Return the [x, y] coordinate for the center point of the cell that contains the specified text.  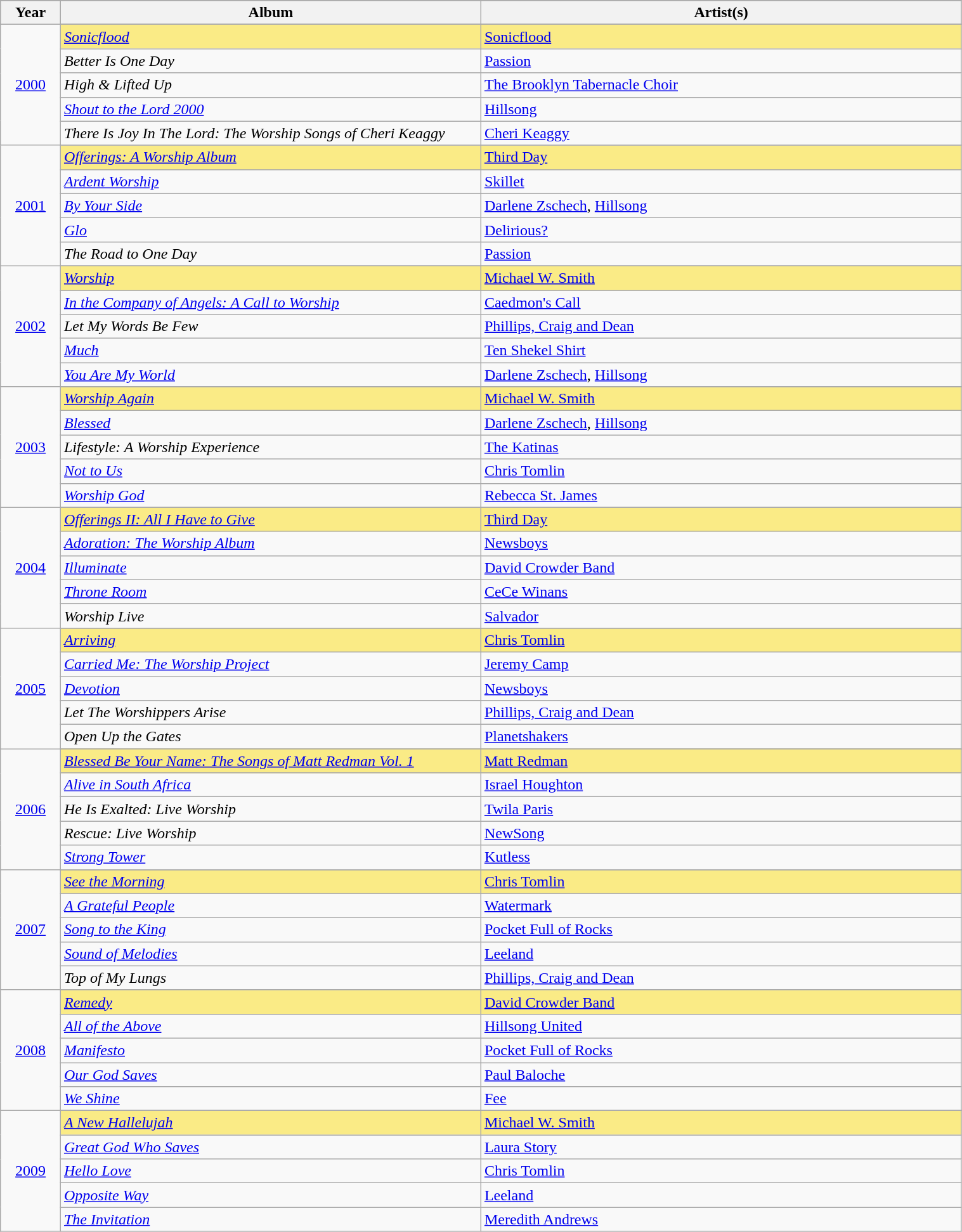
Fee [721, 1099]
2007 [30, 930]
2002 [30, 326]
2000 [30, 85]
Israel Houghton [721, 785]
All of the Above [270, 1026]
Our God Saves [270, 1075]
Year [30, 13]
A New Hallelujah [270, 1123]
Ten Shekel Shirt [721, 351]
The Road to One Day [270, 254]
Ardent Worship [270, 181]
Sound of Melodies [270, 954]
Offerings: A Worship Album [270, 157]
Hillsong [721, 109]
We Shine [270, 1099]
Hello Love [270, 1171]
There Is Joy In The Lord: The Worship Songs of Cheri Keaggy [270, 133]
Kutless [721, 857]
Top of My Lungs [270, 978]
Worship Live [270, 616]
2008 [30, 1050]
The Brooklyn Tabernacle Choir [721, 85]
You Are My World [270, 375]
Rebecca St. James [721, 495]
Song to the King [270, 930]
Illuminate [270, 567]
2004 [30, 567]
Matt Redman [721, 761]
Watermark [721, 905]
Offerings II: All I Have to Give [270, 519]
Caedmon's Call [721, 302]
Delirious? [721, 230]
2001 [30, 205]
Rescue: Live Worship [270, 833]
Cheri Keaggy [721, 133]
NewSong [721, 833]
High & Lifted Up [270, 85]
Not to Us [270, 471]
The Invitation [270, 1219]
See the Morning [270, 881]
In the Company of Angels: A Call to Worship [270, 302]
He Is Exalted: Live Worship [270, 809]
The Katinas [721, 447]
Album [270, 13]
2003 [30, 447]
Strong Tower [270, 857]
Lifestyle: A Worship Experience [270, 447]
2005 [30, 688]
Meredith Andrews [721, 1219]
Salvador [721, 616]
Shout to the Lord 2000 [270, 109]
Much [270, 351]
Planetshakers [721, 737]
Throne Room [270, 592]
Carried Me: The Worship Project [270, 664]
Jeremy Camp [721, 664]
2009 [30, 1171]
Manifesto [270, 1050]
Remedy [270, 1002]
Skillet [721, 181]
Opposite Way [270, 1195]
Open Up the Gates [270, 737]
Great God Who Saves [270, 1147]
Let The Worshippers Arise [270, 713]
Adoration: The Worship Album [270, 543]
Worship [270, 278]
CeCe Winans [721, 592]
Artist(s) [721, 13]
Laura Story [721, 1147]
Hillsong United [721, 1026]
Arriving [270, 640]
Devotion [270, 688]
Worship Again [270, 399]
2006 [30, 809]
Let My Words Be Few [270, 327]
Better Is One Day [270, 61]
Glo [270, 230]
A Grateful People [270, 905]
Paul Baloche [721, 1075]
By Your Side [270, 205]
Blessed Be Your Name: The Songs of Matt Redman Vol. 1 [270, 761]
Alive in South Africa [270, 785]
Twila Paris [721, 809]
Blessed [270, 423]
Worship God [270, 495]
